Determine the [X, Y] coordinate at the center of the cell enclosing the given text.  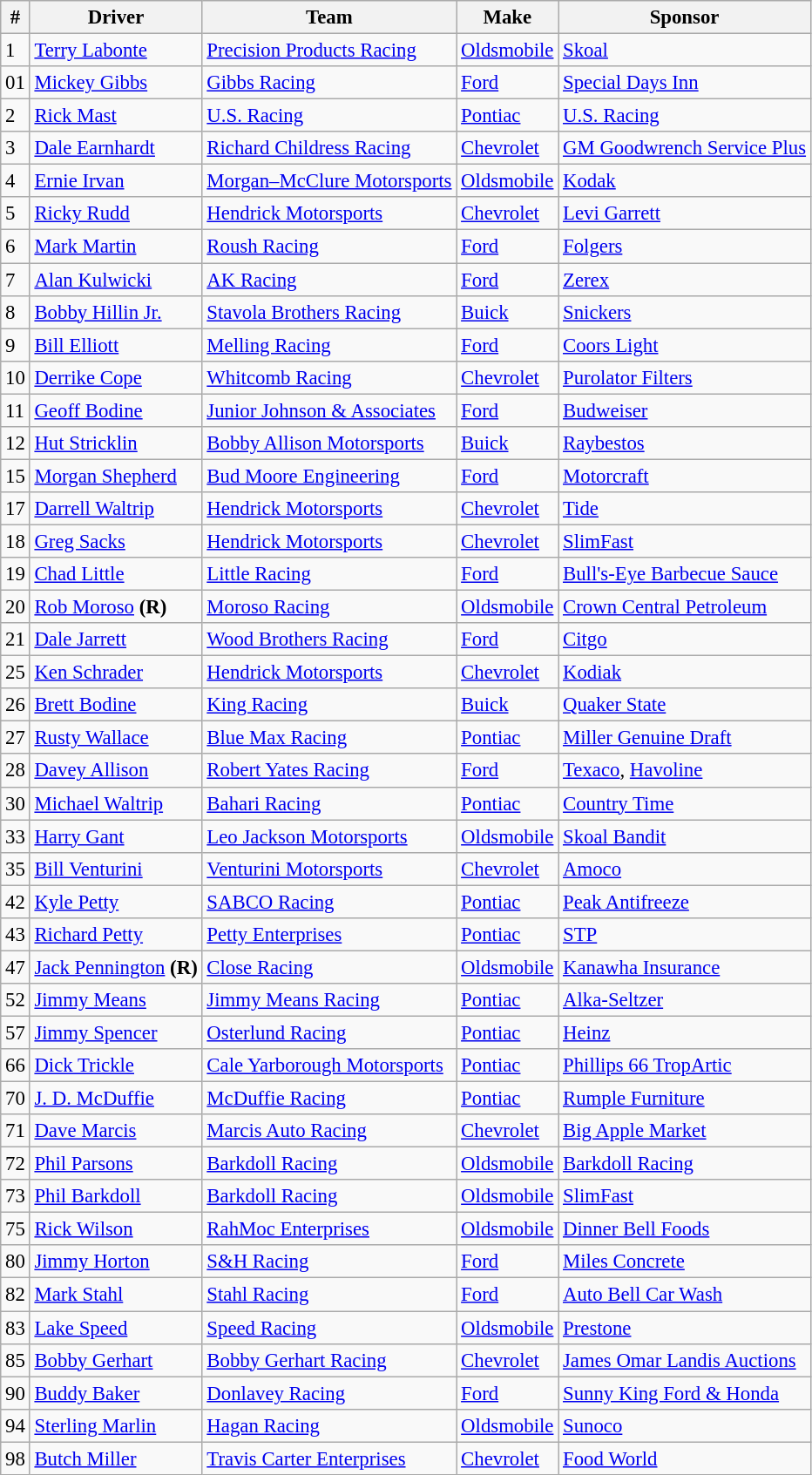
82 [16, 1295]
Little Racing [329, 574]
Coors Light [685, 345]
Purolator Filters [685, 377]
12 [16, 443]
10 [16, 377]
Driver [116, 17]
7 [16, 280]
72 [16, 1164]
Whitcomb Racing [329, 377]
71 [16, 1131]
Cale Yarborough Motorsports [329, 1066]
Mark Martin [116, 247]
Skoal Bandit [685, 836]
Budweiser [685, 410]
35 [16, 869]
Kyle Petty [116, 902]
Dave Marcis [116, 1131]
Travis Carter Enterprises [329, 1458]
Melling Racing [329, 345]
6 [16, 247]
26 [16, 705]
STP [685, 935]
Quaker State [685, 705]
Venturini Motorsports [329, 869]
Stavola Brothers Racing [329, 312]
9 [16, 345]
Bobby Gerhart [116, 1360]
Folgers [685, 247]
Prestone [685, 1328]
AK Racing [329, 280]
Rick Wilson [116, 1229]
Geoff Bodine [116, 410]
Team [329, 17]
Jack Pennington (R) [116, 967]
Ken Schrader [116, 673]
Big Apple Market [685, 1131]
S&H Racing [329, 1262]
Dick Trickle [116, 1066]
28 [16, 771]
4 [16, 181]
19 [16, 574]
Roush Racing [329, 247]
Raybestos [685, 443]
17 [16, 509]
Richard Childress Racing [329, 148]
Sponsor [685, 17]
Snickers [685, 312]
SABCO Racing [329, 902]
73 [16, 1196]
Alan Kulwicki [116, 280]
Jimmy Horton [116, 1262]
Make [507, 17]
Leo Jackson Motorsports [329, 836]
Amoco [685, 869]
Wood Brothers Racing [329, 639]
Miller Genuine Draft [685, 738]
52 [16, 1000]
Stahl Racing [329, 1295]
Sunoco [685, 1425]
Skoal [685, 51]
Lake Speed [116, 1328]
Tide [685, 509]
94 [16, 1425]
Hagan Racing [329, 1425]
Dinner Bell Foods [685, 1229]
Close Racing [329, 967]
Marcis Auto Racing [329, 1131]
5 [16, 213]
Motorcraft [685, 476]
King Racing [329, 705]
Ricky Rudd [116, 213]
Dale Earnhardt [116, 148]
Donlavey Racing [329, 1393]
Country Time [685, 803]
Food World [685, 1458]
# [16, 17]
85 [16, 1360]
Rick Mast [116, 116]
Derrike Cope [116, 377]
Phil Barkdoll [116, 1196]
James Omar Landis Auctions [685, 1360]
Michael Waltrip [116, 803]
Hut Stricklin [116, 443]
Sterling Marlin [116, 1425]
Blue Max Racing [329, 738]
Texaco, Havoline [685, 771]
Brett Bodine [116, 705]
Greg Sacks [116, 541]
83 [16, 1328]
11 [16, 410]
Buddy Baker [116, 1393]
Mark Stahl [116, 1295]
Gibbs Racing [329, 83]
Petty Enterprises [329, 935]
27 [16, 738]
Bill Venturini [116, 869]
Harry Gant [116, 836]
Heinz [685, 1032]
Bull's-Eye Barbecue Sauce [685, 574]
Bobby Hillin Jr. [116, 312]
Jimmy Spencer [116, 1032]
Sunny King Ford & Honda [685, 1393]
Bobby Allison Motorsports [329, 443]
Alka-Seltzer [685, 1000]
Morgan Shepherd [116, 476]
3 [16, 148]
1 [16, 51]
66 [16, 1066]
Butch Miller [116, 1458]
70 [16, 1099]
75 [16, 1229]
Jimmy Means Racing [329, 1000]
Morgan–McClure Motorsports [329, 181]
Peak Antifreeze [685, 902]
80 [16, 1262]
Citgo [685, 639]
Phil Parsons [116, 1164]
25 [16, 673]
Richard Petty [116, 935]
57 [16, 1032]
8 [16, 312]
Speed Racing [329, 1328]
98 [16, 1458]
18 [16, 541]
47 [16, 967]
Rumple Furniture [685, 1099]
Zerex [685, 280]
Rob Moroso (R) [116, 607]
Bud Moore Engineering [329, 476]
Bobby Gerhart Racing [329, 1360]
Kodiak [685, 673]
Robert Yates Racing [329, 771]
Jimmy Means [116, 1000]
Miles Concrete [685, 1262]
Darrell Waltrip [116, 509]
Dale Jarrett [116, 639]
GM Goodwrench Service Plus [685, 148]
J. D. McDuffie [116, 1099]
Mickey Gibbs [116, 83]
Precision Products Racing [329, 51]
Junior Johnson & Associates [329, 410]
Special Days Inn [685, 83]
Moroso Racing [329, 607]
43 [16, 935]
RahMoc Enterprises [329, 1229]
Auto Bell Car Wash [685, 1295]
20 [16, 607]
Osterlund Racing [329, 1032]
Bill Elliott [116, 345]
Kanawha Insurance [685, 967]
McDuffie Racing [329, 1099]
Bahari Racing [329, 803]
Rusty Wallace [116, 738]
33 [16, 836]
42 [16, 902]
Ernie Irvan [116, 181]
Terry Labonte [116, 51]
Crown Central Petroleum [685, 607]
Phillips 66 TropArtic [685, 1066]
Levi Garrett [685, 213]
Davey Allison [116, 771]
2 [16, 116]
01 [16, 83]
15 [16, 476]
Chad Little [116, 574]
21 [16, 639]
Kodak [685, 181]
30 [16, 803]
90 [16, 1393]
